Find where the given text appears and provide that cell's center as [x, y] coordinate. 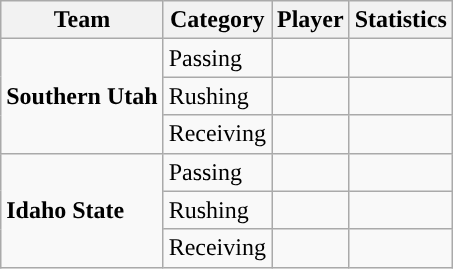
Category [217, 20]
Statistics [400, 20]
Idaho State [82, 210]
Team [82, 20]
Southern Utah [82, 96]
Player [311, 20]
